Return [X, Y] of the center of cell containing provided text 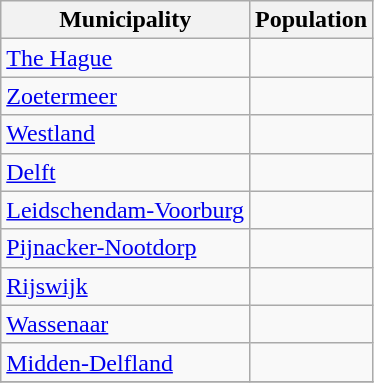
Population [312, 20]
Municipality [126, 20]
Rijswijk [126, 286]
The Hague [126, 58]
Midden-Delfland [126, 362]
Westland [126, 134]
Pijnacker-Nootdorp [126, 248]
Leidschendam-Voorburg [126, 210]
Zoetermeer [126, 96]
Delft [126, 172]
Wassenaar [126, 324]
